Extract the [x, y] coordinate from the center of the cell holding the provided text.  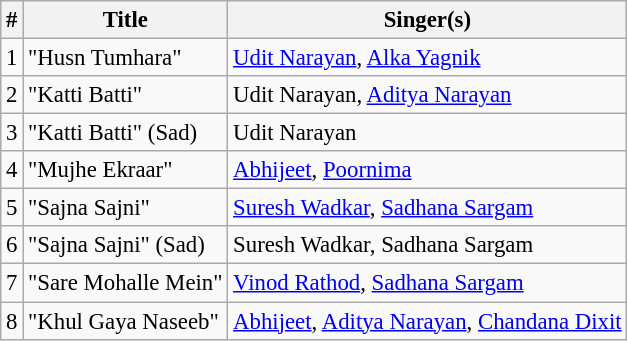
6 [12, 245]
Abhijeet, Poornima [428, 170]
Udit Narayan, Aditya Narayan [428, 95]
Udit Narayan, Alka Yagnik [428, 58]
4 [12, 170]
8 [12, 321]
Singer(s) [428, 20]
"Khul Gaya Naseeb" [126, 321]
"Husn Tumhara" [126, 58]
Udit Narayan [428, 133]
5 [12, 208]
3 [12, 133]
"Katti Batti" (Sad) [126, 133]
"Sare Mohalle Mein" [126, 283]
2 [12, 95]
"Katti Batti" [126, 95]
"Mujhe Ekraar" [126, 170]
"Sajna Sajni" [126, 208]
"Sajna Sajni" (Sad) [126, 245]
7 [12, 283]
Title [126, 20]
Abhijeet, Aditya Narayan, Chandana Dixit [428, 321]
Vinod Rathod, Sadhana Sargam [428, 283]
# [12, 20]
1 [12, 58]
